Provide the (X, Y) coordinate of the cell's center where the given text is located.  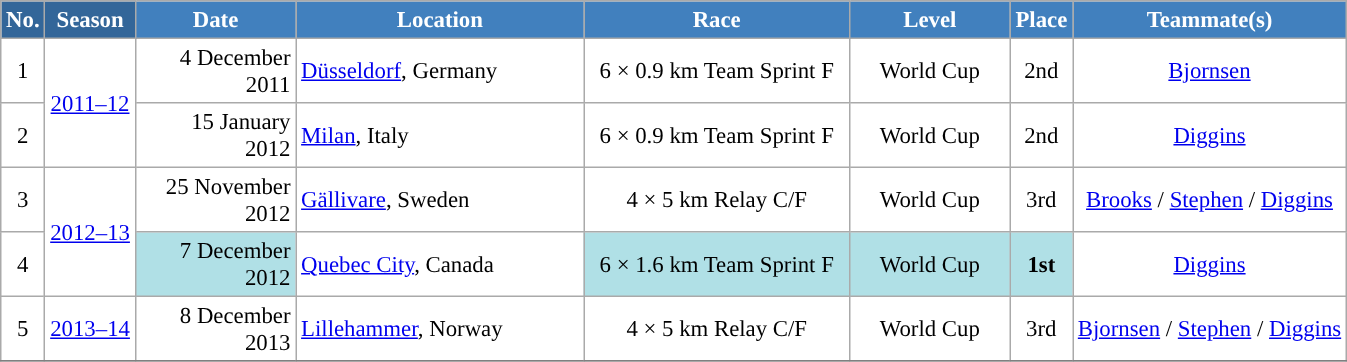
2011–12 (90, 104)
5 (23, 330)
Milan, Italy (440, 136)
Lillehammer, Norway (440, 330)
Bjornsen (1210, 72)
15 January 2012 (216, 136)
7 December 2012 (216, 264)
Level (930, 20)
3 (23, 200)
Brooks / Stephen / Diggins (1210, 200)
Bjornsen / Stephen / Diggins (1210, 330)
Düsseldorf, Germany (440, 72)
2013–14 (90, 330)
Place (1041, 20)
4 (23, 264)
Teammate(s) (1210, 20)
Gällivare, Sweden (440, 200)
4 December 2011 (216, 72)
Race (717, 20)
2012–13 (90, 232)
1st (1041, 264)
Quebec City, Canada (440, 264)
1 (23, 72)
8 December 2013 (216, 330)
6 × 1.6 km Team Sprint F (717, 264)
No. (23, 20)
Date (216, 20)
2 (23, 136)
Location (440, 20)
25 November 2012 (216, 200)
Season (90, 20)
